Extract the (x, y) coordinate from the center of the cell holding the provided text.  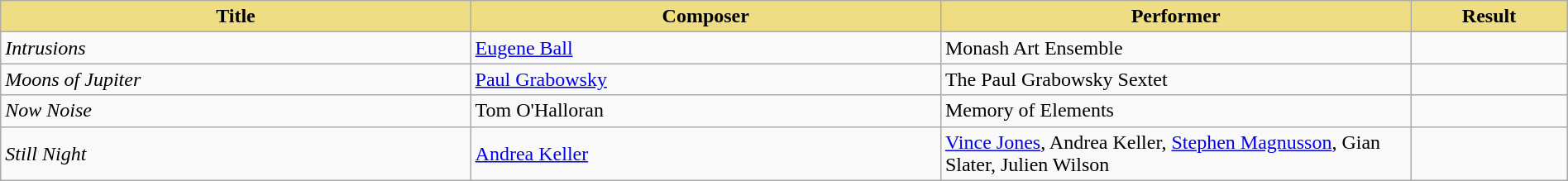
Performer (1175, 17)
Title (236, 17)
Composer (705, 17)
Intrusions (236, 48)
Moons of Jupiter (236, 79)
Now Noise (236, 111)
Paul Grabowsky (705, 79)
Vince Jones, Andrea Keller, Stephen Magnusson, Gian Slater, Julien Wilson (1175, 154)
Tom O'Halloran (705, 111)
Andrea Keller (705, 154)
Memory of Elements (1175, 111)
Still Night (236, 154)
Result (1489, 17)
Monash Art Ensemble (1175, 48)
Eugene Ball (705, 48)
The Paul Grabowsky Sextet (1175, 79)
